Capture the cell that displays the provided text and extract its (X, Y) central coordinate. 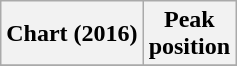
Peakposition (189, 34)
Chart (2016) (72, 34)
